Scan for the cell matching the given text and deliver its (x, y) coordinate at center. 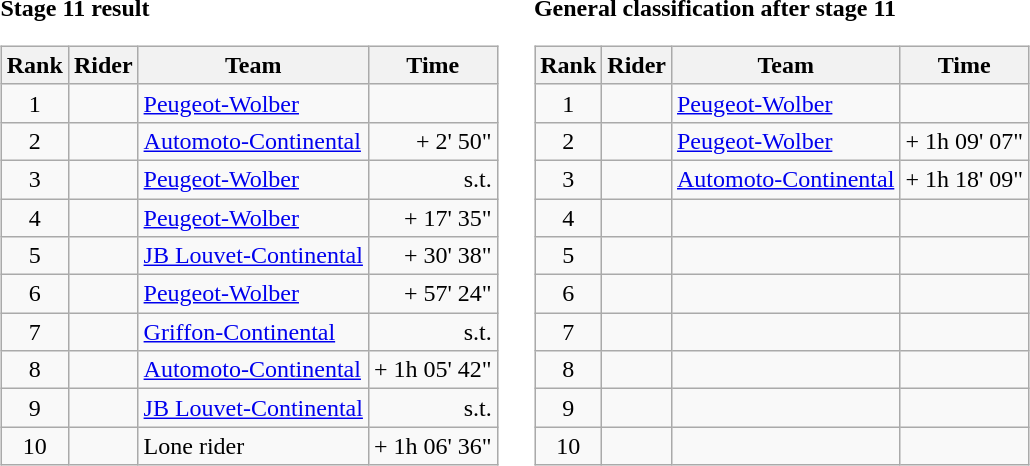
+ 1h 05' 42" (432, 370)
+ 1h 06' 36" (432, 446)
Griffon-Continental (253, 332)
+ 1h 09' 07" (964, 141)
Lone rider (253, 446)
+ 2' 50" (432, 141)
+ 30' 38" (432, 256)
+ 1h 18' 09" (964, 179)
+ 17' 35" (432, 217)
+ 57' 24" (432, 294)
